Locate the cell with the specified text and output its [X, Y] center coordinate. 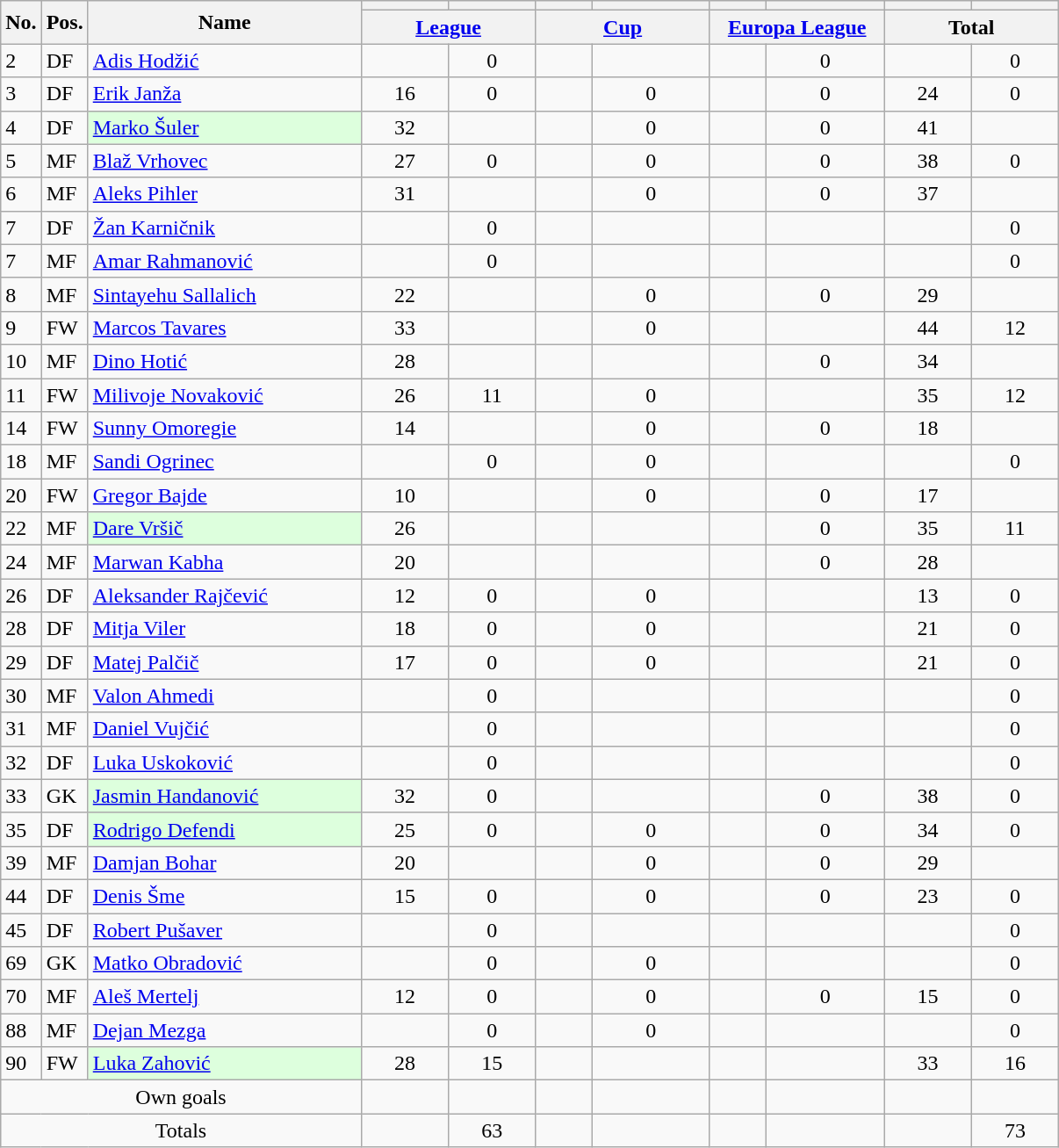
Sandi Ogrinec [225, 462]
Valon Ahmedi [225, 696]
70 [21, 997]
Marcos Tavares [225, 328]
Rodrigo Defendi [225, 829]
3 [21, 94]
45 [21, 930]
Damjan Bohar [225, 863]
Adis Hodžić [225, 61]
Marko Šuler [225, 127]
25 [404, 829]
27 [404, 161]
Jasmin Handanović [225, 796]
League [448, 27]
Aleksander Rajčević [225, 596]
Gregor Bajde [225, 495]
2 [21, 61]
Matko Obradović [225, 964]
Aleks Pihler [225, 194]
Europa League [797, 27]
Amar Rahmanović [225, 261]
63 [492, 1130]
Totals [181, 1130]
41 [927, 127]
13 [927, 596]
Daniel Vujčić [225, 729]
5 [21, 161]
69 [21, 964]
Dare Vršič [225, 529]
Marwan Kabha [225, 562]
9 [21, 328]
Name [225, 23]
Milivoje Novaković [225, 394]
Luka Uskoković [225, 762]
Dino Hotić [225, 361]
Total [971, 27]
Sintayehu Sallalich [225, 294]
Sunny Omoregie [225, 429]
6 [21, 194]
Denis Šme [225, 896]
37 [927, 194]
Luka Zahović [225, 1064]
Pos. [65, 23]
39 [21, 863]
Aleš Mertelj [225, 997]
23 [927, 896]
Žan Karničnik [225, 227]
Robert Pušaver [225, 930]
Own goals [181, 1097]
No. [21, 23]
Mitja Viler [225, 629]
8 [21, 294]
Matej Palčič [225, 662]
73 [1015, 1130]
Dejan Mezga [225, 1030]
90 [21, 1064]
30 [21, 696]
Erik Janža [225, 94]
Cup [623, 27]
88 [21, 1030]
4 [21, 127]
Blaž Vrhovec [225, 161]
